Capture the cell that displays the provided text and extract its [x, y] central coordinate. 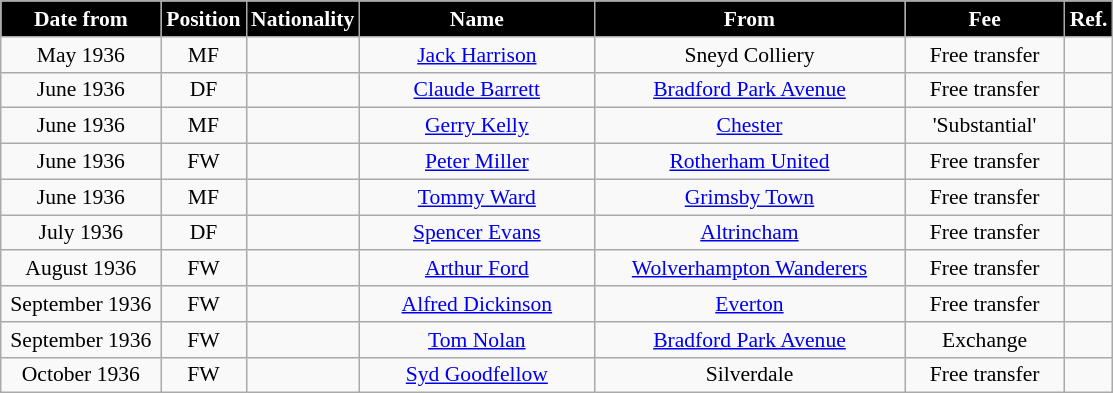
Exchange [985, 340]
Grimsby Town [749, 197]
Gerry Kelly [476, 126]
Peter Miller [476, 162]
Silverdale [749, 375]
Position [204, 19]
Sneyd Colliery [749, 55]
Everton [749, 304]
Tommy Ward [476, 197]
'Substantial' [985, 126]
Ref. [1089, 19]
Chester [749, 126]
Claude Barrett [476, 90]
Name [476, 19]
Spencer Evans [476, 233]
July 1936 [81, 233]
October 1936 [81, 375]
May 1936 [81, 55]
Nationality [302, 19]
Wolverhampton Wanderers [749, 269]
August 1936 [81, 269]
Jack Harrison [476, 55]
Fee [985, 19]
Date from [81, 19]
Syd Goodfellow [476, 375]
Tom Nolan [476, 340]
Alfred Dickinson [476, 304]
Altrincham [749, 233]
From [749, 19]
Rotherham United [749, 162]
Arthur Ford [476, 269]
